For the text-containing cell, return its midpoint in [x, y] coordinate format. 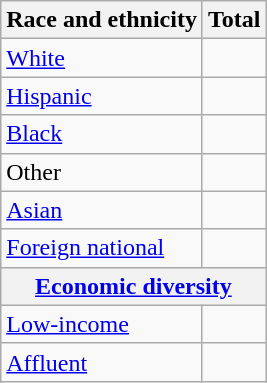
White [102, 58]
Economic diversity [134, 286]
Black [102, 134]
Low-income [102, 324]
Total [234, 20]
Race and ethnicity [102, 20]
Foreign national [102, 248]
Other [102, 172]
Asian [102, 210]
Hispanic [102, 96]
Affluent [102, 362]
